Locate the cell with the specified text and output its [X, Y] center coordinate. 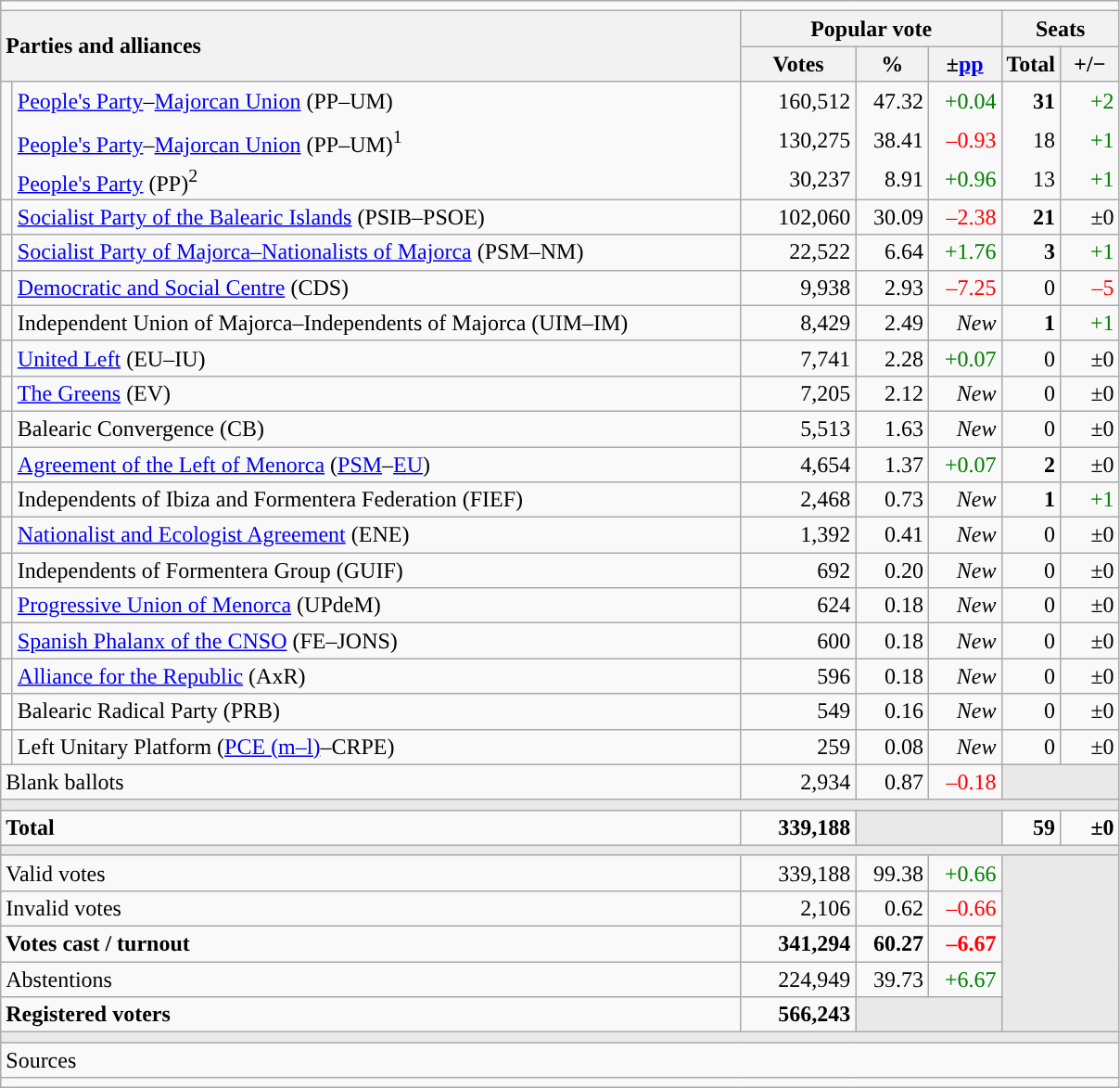
–5 [1090, 288]
+2 [1090, 102]
–0.93 [964, 141]
–6.67 [964, 943]
The Greens (EV) [376, 393]
Registered voters [371, 1015]
±pp [964, 64]
596 [798, 676]
2,468 [798, 500]
13 [1031, 180]
5,513 [798, 429]
+0.04 [964, 102]
31 [1031, 102]
0.20 [892, 570]
Independents of Formentera Group (GUIF) [376, 570]
2.93 [892, 288]
+1.76 [964, 252]
130,275 [798, 141]
–2.38 [964, 217]
99.38 [892, 873]
549 [798, 711]
624 [798, 606]
Left Unitary Platform (PCE (m–l)–CRPE) [376, 747]
+0.66 [964, 873]
Balearic Convergence (CB) [376, 429]
47.32 [892, 102]
59 [1031, 827]
–7.25 [964, 288]
692 [798, 570]
3 [1031, 252]
+/− [1090, 64]
102,060 [798, 217]
+0.96 [964, 180]
160,512 [798, 102]
Votes [798, 64]
United Left (EU–IU) [376, 358]
Seats [1061, 29]
2.49 [892, 323]
Blank ballots [371, 782]
2.28 [892, 358]
2,106 [798, 908]
0.73 [892, 500]
38.41 [892, 141]
2,934 [798, 782]
Socialist Party of the Balearic Islands (PSIB–PSOE) [376, 217]
Balearic Radical Party (PRB) [376, 711]
Nationalist and Ecologist Agreement (ENE) [376, 535]
30,237 [798, 180]
7,205 [798, 393]
Independents of Ibiza and Formentera Federation (FIEF) [376, 500]
People's Party–Majorcan Union (PP–UM) [376, 102]
6.64 [892, 252]
Abstentions [371, 979]
0.62 [892, 908]
21 [1031, 217]
18 [1031, 141]
0.16 [892, 711]
Socialist Party of Majorca–Nationalists of Majorca (PSM–NM) [376, 252]
Parties and alliances [371, 46]
Spanish Phalanx of the CNSO (FE–JONS) [376, 641]
30.09 [892, 217]
259 [798, 747]
% [892, 64]
2 [1031, 465]
60.27 [892, 943]
0.87 [892, 782]
+6.67 [964, 979]
Votes cast / turnout [371, 943]
Agreement of the Left of Menorca (PSM–EU) [376, 465]
1.63 [892, 429]
Valid votes [371, 873]
People's Party (PP)2 [376, 180]
Popular vote [872, 29]
Independent Union of Majorca–Independents of Majorca (UIM–IM) [376, 323]
341,294 [798, 943]
9,938 [798, 288]
7,741 [798, 358]
8.91 [892, 180]
39.73 [892, 979]
2.12 [892, 393]
Alliance for the Republic (AxR) [376, 676]
8,429 [798, 323]
224,949 [798, 979]
4,654 [798, 465]
600 [798, 641]
0.41 [892, 535]
0.08 [892, 747]
1,392 [798, 535]
People's Party–Majorcan Union (PP–UM)1 [376, 141]
Invalid votes [371, 908]
566,243 [798, 1015]
Progressive Union of Menorca (UPdeM) [376, 606]
–0.66 [964, 908]
Sources [560, 1060]
22,522 [798, 252]
–0.18 [964, 782]
Democratic and Social Centre (CDS) [376, 288]
1.37 [892, 465]
